Identify which cell holds the provided text, then report its [X, Y] central coordinate. 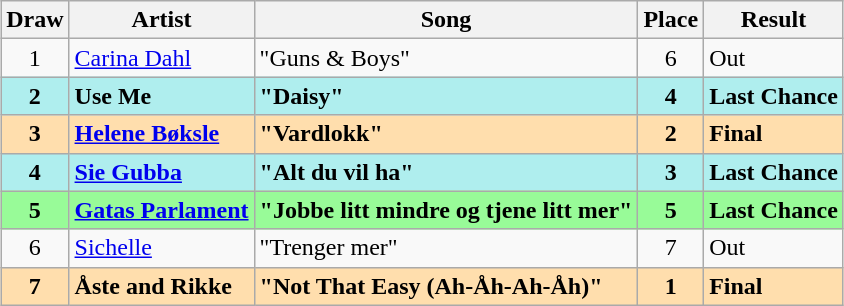
Use Me [162, 96]
"Not That Easy (Ah-Åh-Ah-Åh)" [446, 286]
"Vardlokk" [446, 134]
Sie Gubba [162, 172]
Helene Bøksle [162, 134]
"Alt du vil ha" [446, 172]
Carina Dahl [162, 58]
Draw [35, 20]
Result [774, 20]
Sichelle [162, 248]
Song [446, 20]
"Jobbe litt mindre og tjene litt mer" [446, 210]
"Daisy" [446, 96]
Åste and Rikke [162, 286]
Place [671, 20]
Artist [162, 20]
Gatas Parlament [162, 210]
"Trenger mer" [446, 248]
"Guns & Boys" [446, 58]
